Output the (X, Y) coordinate of the center of the cell containing the given text.  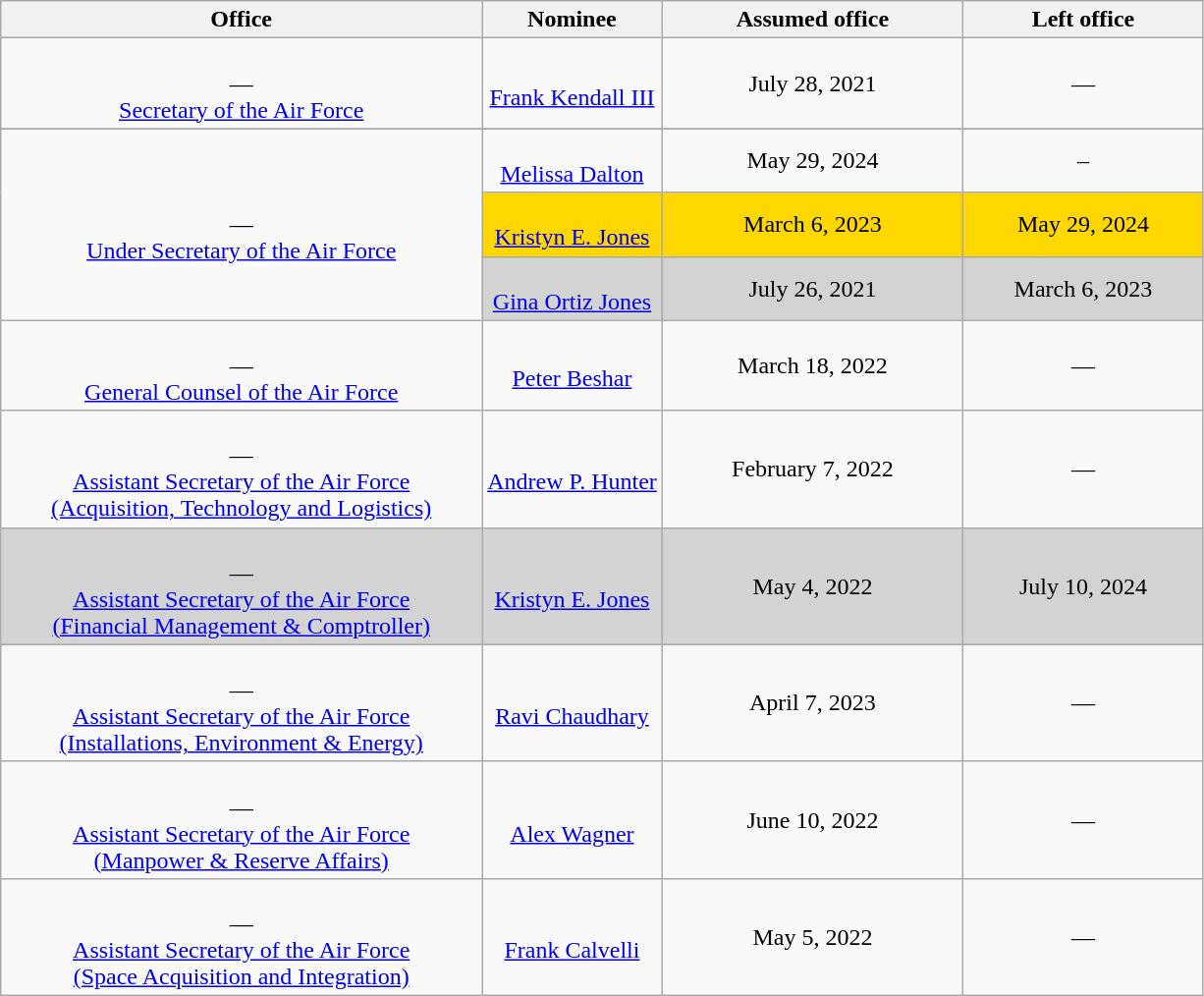
Frank Kendall III (573, 83)
July 28, 2021 (812, 83)
Peter Beshar (573, 365)
July 26, 2021 (812, 289)
—General Counsel of the Air Force (242, 365)
Melissa Dalton (573, 161)
—Assistant Secretary of the Air Force(Manpower & Reserve Affairs) (242, 819)
—Assistant Secretary of the Air Force(Financial Management & Comptroller) (242, 585)
—Assistant Secretary of the Air Force(Acquisition, Technology and Logistics) (242, 470)
Left office (1082, 20)
May 4, 2022 (812, 585)
Andrew P. Hunter (573, 470)
June 10, 2022 (812, 819)
Ravi Chaudhary (573, 703)
July 10, 2024 (1082, 585)
Assumed office (812, 20)
—Under Secretary of the Air Force (242, 224)
—Assistant Secretary of the Air Force(Space Acquisition and Integration) (242, 937)
May 5, 2022 (812, 937)
Nominee (573, 20)
February 7, 2022 (812, 470)
—Assistant Secretary of the Air Force(Installations, Environment & Energy) (242, 703)
—Secretary of the Air Force (242, 83)
Alex Wagner (573, 819)
– (1082, 161)
Frank Calvelli (573, 937)
Office (242, 20)
March 18, 2022 (812, 365)
April 7, 2023 (812, 703)
Gina Ortiz Jones (573, 289)
